Return the (x, y) coordinate for the center point of the cell that contains the specified text.  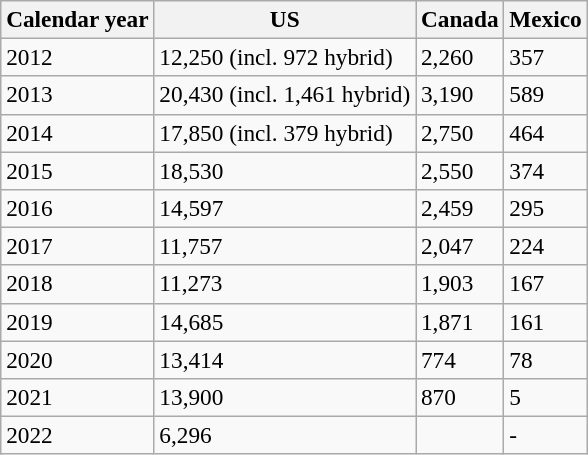
2,459 (460, 208)
1,903 (460, 284)
374 (546, 170)
14,685 (285, 322)
Canada (460, 19)
20,430 (incl. 1,461 hybrid) (285, 95)
Mexico (546, 19)
2012 (78, 57)
2017 (78, 246)
6,296 (285, 435)
14,597 (285, 208)
Calendar year (78, 19)
18,530 (285, 170)
774 (460, 359)
1,871 (460, 322)
464 (546, 133)
13,900 (285, 397)
167 (546, 284)
3,190 (460, 95)
589 (546, 95)
11,273 (285, 284)
2018 (78, 284)
2,260 (460, 57)
US (285, 19)
2015 (78, 170)
2016 (78, 208)
870 (460, 397)
2013 (78, 95)
2021 (78, 397)
2020 (78, 359)
5 (546, 397)
17,850 (incl. 379 hybrid) (285, 133)
11,757 (285, 246)
2,047 (460, 246)
- (546, 435)
224 (546, 246)
2,750 (460, 133)
12,250 (incl. 972 hybrid) (285, 57)
2022 (78, 435)
357 (546, 57)
78 (546, 359)
161 (546, 322)
2019 (78, 322)
295 (546, 208)
2014 (78, 133)
13,414 (285, 359)
2,550 (460, 170)
